Find where the given text appears and provide that cell's center as [X, Y] coordinate. 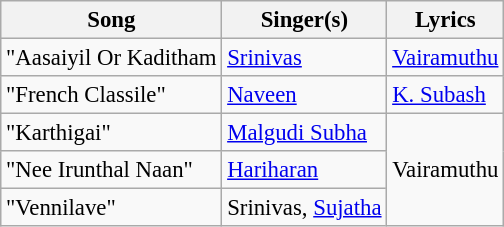
Singer(s) [304, 20]
Naveen [304, 95]
Srinivas [304, 58]
"French Classile" [112, 95]
Hariharan [304, 170]
K. Subash [446, 95]
Srinivas, Sujatha [304, 208]
"Nee Irunthal Naan" [112, 170]
"Karthigai" [112, 133]
Song [112, 20]
"Vennilave" [112, 208]
"Aasaiyil Or Kaditham [112, 58]
Lyrics [446, 20]
Malgudi Subha [304, 133]
